From the cell containing the given text, extract its center point as [x, y] coordinate. 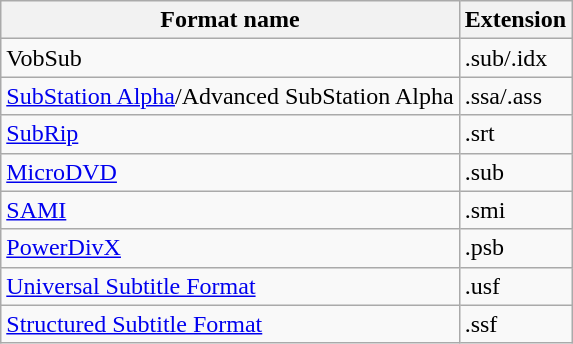
.ssa/.ass [515, 96]
Format name [230, 20]
.sub [515, 172]
SubStation Alpha/Advanced SubStation Alpha [230, 96]
.sub/.idx [515, 58]
Structured Subtitle Format [230, 324]
.ssf [515, 324]
.psb [515, 248]
PowerDivX [230, 248]
SubRip [230, 134]
.usf [515, 286]
.smi [515, 210]
MicroDVD [230, 172]
VobSub [230, 58]
.srt [515, 134]
SAMI [230, 210]
Universal Subtitle Format [230, 286]
Extension [515, 20]
